Identify which cell holds the provided text, then report its [x, y] central coordinate. 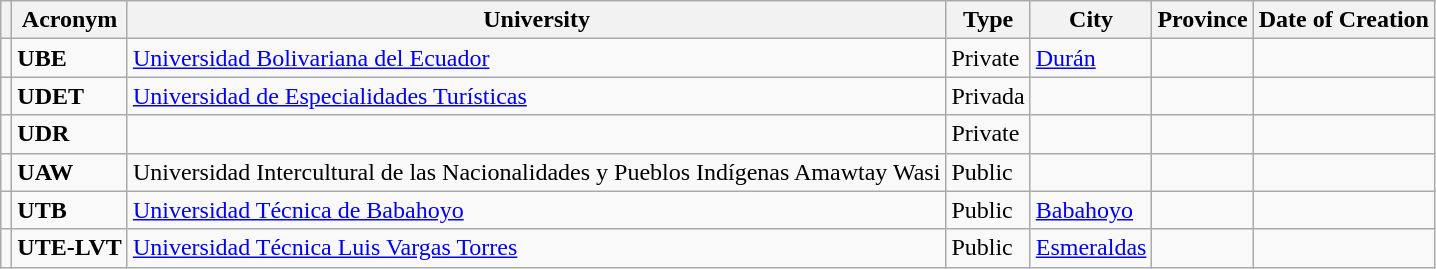
Date of Creation [1344, 20]
Province [1202, 20]
Esmeraldas [1091, 248]
Universidad de Especialidades Turísticas [536, 96]
Type [988, 20]
Universidad Intercultural de las Nacionalidades y Pueblos Indígenas Amawtay Wasi [536, 172]
University [536, 20]
UTE-LVT [70, 248]
Acronym [70, 20]
Universidad Técnica Luis Vargas Torres [536, 248]
Universidad Bolivariana del Ecuador [536, 58]
Privada [988, 96]
UDET [70, 96]
UAW [70, 172]
City [1091, 20]
Babahoyo [1091, 210]
UDR [70, 134]
Durán [1091, 58]
UBE [70, 58]
Universidad Técnica de Babahoyo [536, 210]
UTB [70, 210]
